Search for the cell housing the specified text and yield its [X, Y] center coordinate. 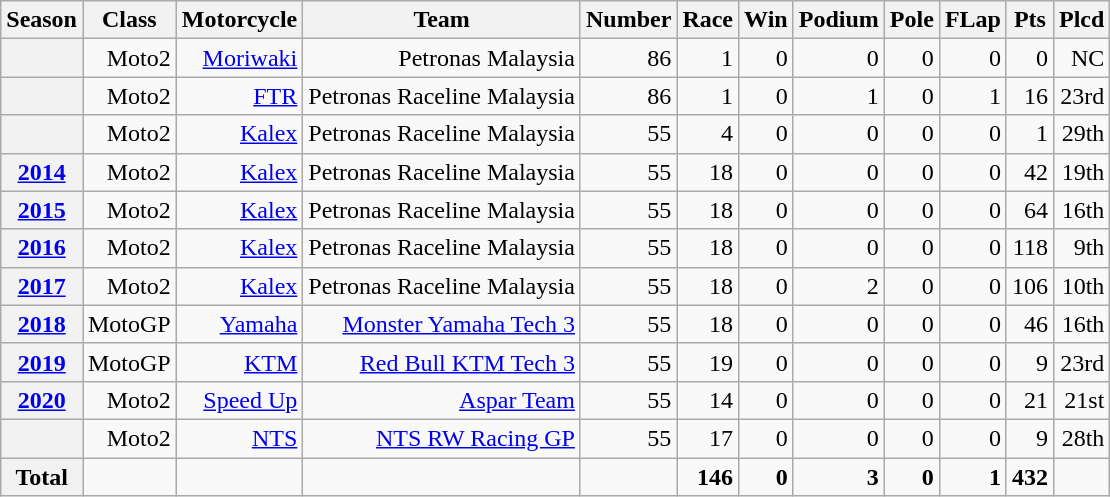
2020 [42, 400]
Pole [912, 20]
Moriwaki [240, 58]
17 [708, 438]
Monster Yamaha Tech 3 [442, 324]
2 [838, 286]
64 [1030, 210]
2017 [42, 286]
Season [42, 20]
42 [1030, 172]
NC [1081, 58]
21 [1030, 400]
Yamaha [240, 324]
29th [1081, 134]
9th [1081, 248]
118 [1030, 248]
28th [1081, 438]
3 [838, 477]
NTS [240, 438]
Number [628, 20]
Team [442, 20]
Win [766, 20]
FLap [972, 20]
16 [1030, 96]
NTS RW Racing GP [442, 438]
Aspar Team [442, 400]
10th [1081, 286]
Plcd [1081, 20]
106 [1030, 286]
146 [708, 477]
Podium [838, 20]
2018 [42, 324]
Race [708, 20]
Motorcycle [240, 20]
4 [708, 134]
2014 [42, 172]
Class [129, 20]
19th [1081, 172]
2015 [42, 210]
Total [42, 477]
Pts [1030, 20]
19 [708, 362]
2019 [42, 362]
2016 [42, 248]
Speed Up [240, 400]
432 [1030, 477]
Red Bull KTM Tech 3 [442, 362]
FTR [240, 96]
Petronas Malaysia [442, 58]
KTM [240, 362]
21st [1081, 400]
46 [1030, 324]
14 [708, 400]
